Provide the [X, Y] coordinate of the cell's center where the given text is located.  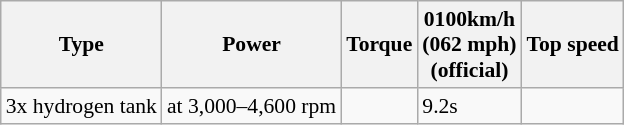
Torque [379, 44]
Power [252, 44]
0100km/h(062 mph)(official) [469, 44]
at 3,000–4,600 rpm [252, 106]
9.2s [469, 106]
3x hydrogen tank [82, 106]
Top speed [573, 44]
Type [82, 44]
